Pinpoint the cell where the given text exists, returning its [x, y] midpoint coordinate. 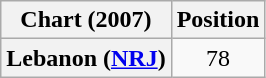
78 [218, 58]
Chart (2007) [86, 20]
Lebanon (NRJ) [86, 58]
Position [218, 20]
